Locate the cell with the specified text and output its (X, Y) center coordinate. 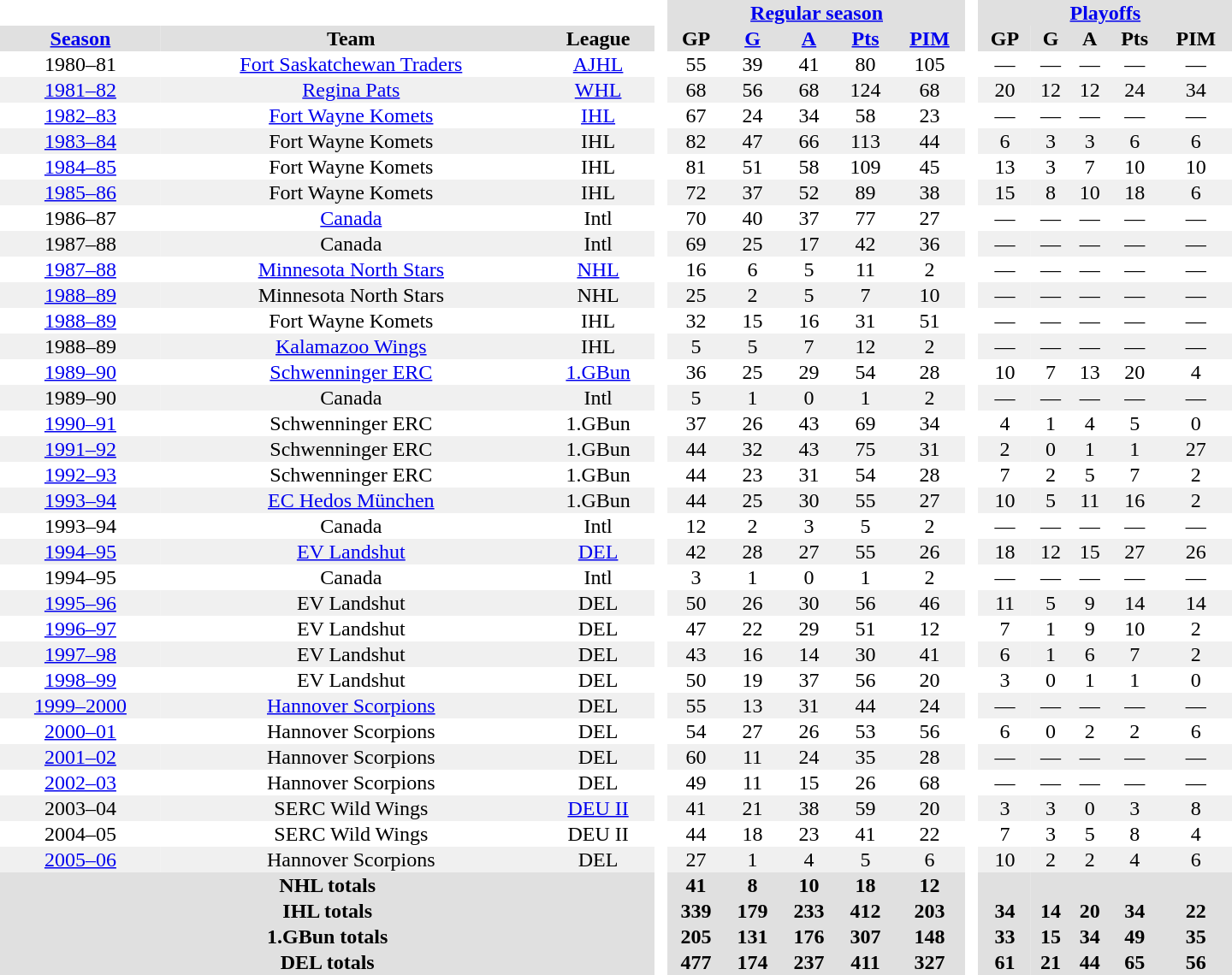
Regina Pats (351, 90)
1982–83 (80, 115)
39 (753, 64)
40 (753, 218)
176 (809, 937)
174 (753, 962)
NHL totals (327, 885)
2002–03 (80, 783)
EC Hedos München (351, 500)
60 (696, 757)
66 (809, 141)
IHL totals (327, 911)
1986–87 (80, 218)
2000–01 (80, 731)
17 (809, 244)
233 (809, 911)
72 (696, 192)
307 (866, 937)
59 (866, 808)
1984–85 (80, 167)
80 (866, 64)
412 (866, 911)
1992–93 (80, 475)
89 (866, 192)
19 (753, 680)
179 (753, 911)
1981–82 (80, 90)
2004–05 (80, 834)
1985–86 (80, 192)
Regular season (817, 13)
1998–99 (80, 680)
DEL totals (327, 962)
327 (929, 962)
131 (753, 937)
Season (80, 38)
Kalamazoo Wings (351, 346)
1983–84 (80, 141)
1.GBun totals (327, 937)
Team (351, 38)
205 (696, 937)
105 (929, 64)
339 (696, 911)
61 (1004, 962)
2003–04 (80, 808)
148 (929, 937)
77 (866, 218)
75 (866, 449)
109 (866, 167)
1980–81 (80, 64)
70 (696, 218)
113 (866, 141)
124 (866, 90)
82 (696, 141)
237 (809, 962)
411 (866, 962)
1999–2000 (80, 706)
WHL (599, 90)
81 (696, 167)
1991–92 (80, 449)
AJHL (599, 64)
Fort Saskatchewan Traders (351, 64)
33 (1004, 937)
League (599, 38)
53 (866, 731)
1996–97 (80, 629)
203 (929, 911)
52 (809, 192)
2005–06 (80, 860)
1997–98 (80, 654)
45 (929, 167)
1990–91 (80, 423)
2001–02 (80, 757)
65 (1134, 962)
46 (929, 603)
477 (696, 962)
1995–96 (80, 603)
67 (696, 115)
Playoffs (1105, 13)
